Identify which cell holds the provided text, then report its (X, Y) central coordinate. 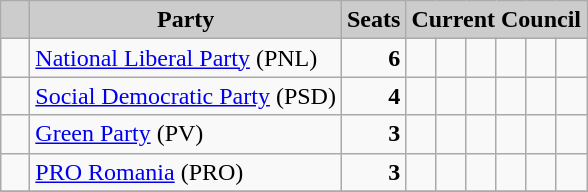
Seats (373, 20)
Social Democratic Party (PSD) (186, 96)
Current Council (496, 20)
National Liberal Party (PNL) (186, 58)
Party (186, 20)
6 (373, 58)
Green Party (PV) (186, 134)
PRO Romania (PRO) (186, 172)
4 (373, 96)
